For the text-containing cell, return its midpoint in [X, Y] coordinate format. 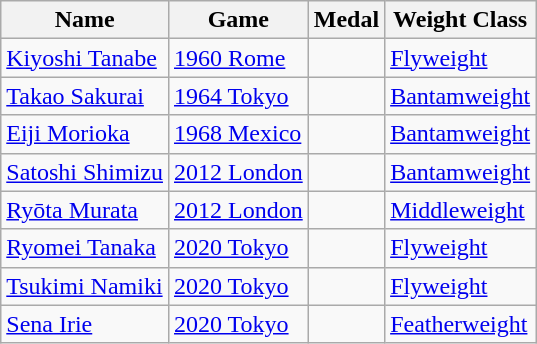
Medal [346, 20]
Featherweight [460, 324]
1960 Rome [238, 58]
Ryōta Murata [85, 210]
Game [238, 20]
Sena Irie [85, 324]
Kiyoshi Tanabe [85, 58]
Tsukimi Namiki [85, 286]
1964 Tokyo [238, 96]
Satoshi Shimizu [85, 172]
Eiji Morioka [85, 134]
1968 Mexico [238, 134]
Middleweight [460, 210]
Ryomei Tanaka [85, 248]
Takao Sakurai [85, 96]
Name [85, 20]
Weight Class [460, 20]
